Capture the cell that displays the provided text and extract its [x, y] central coordinate. 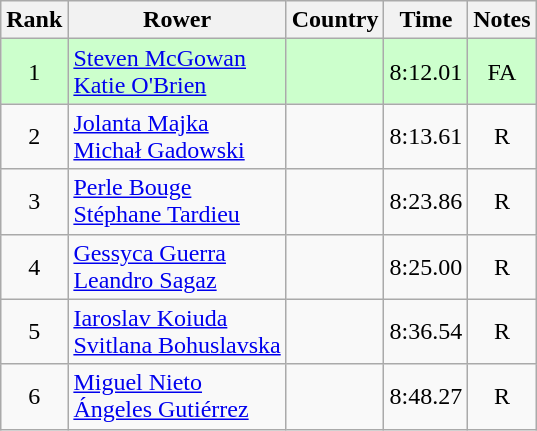
Rank [34, 20]
Rower [177, 20]
8:36.54 [426, 332]
Miguel NietoÁngeles Gutiérrez [177, 396]
8:12.01 [426, 72]
Perle BougeStéphane Tardieu [177, 202]
8:25.00 [426, 266]
1 [34, 72]
2 [34, 136]
8:48.27 [426, 396]
Notes [502, 20]
Jolanta MajkaMichał Gadowski [177, 136]
Country [335, 20]
8:13.61 [426, 136]
4 [34, 266]
5 [34, 332]
FA [502, 72]
6 [34, 396]
3 [34, 202]
Steven McGowanKatie O'Brien [177, 72]
Gessyca GuerraLeandro Sagaz [177, 266]
Iaroslav KoiudaSvitlana Bohuslavska [177, 332]
Time [426, 20]
8:23.86 [426, 202]
